Return the (X, Y) coordinate for the center point of the cell that contains the specified text.  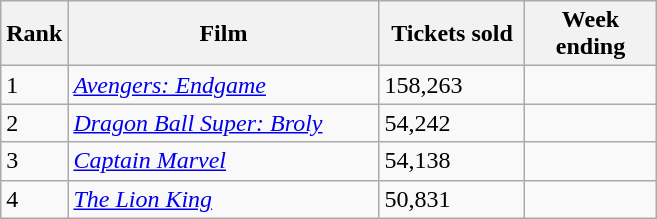
Film (224, 34)
Rank (34, 34)
The Lion King (224, 199)
3 (34, 161)
1 (34, 85)
2 (34, 123)
Dragon Ball Super: Broly (224, 123)
50,831 (452, 199)
Captain Marvel (224, 161)
158,263 (452, 85)
Tickets sold (452, 34)
Avengers: Endgame (224, 85)
54,242 (452, 123)
Week ending (590, 34)
4 (34, 199)
54,138 (452, 161)
